Locate the cell with the specified text and output its [x, y] center coordinate. 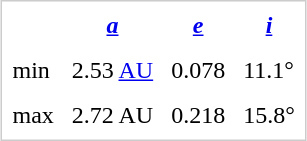
2.72 AU [112, 115]
15.8° [270, 115]
2.53 AU [112, 71]
0.218 [198, 115]
e [198, 25]
max [33, 115]
11.1° [270, 71]
i [270, 25]
0.078 [198, 71]
min [33, 71]
a [112, 25]
